Determine the [x, y] coordinate at the center of the cell enclosing the given text.  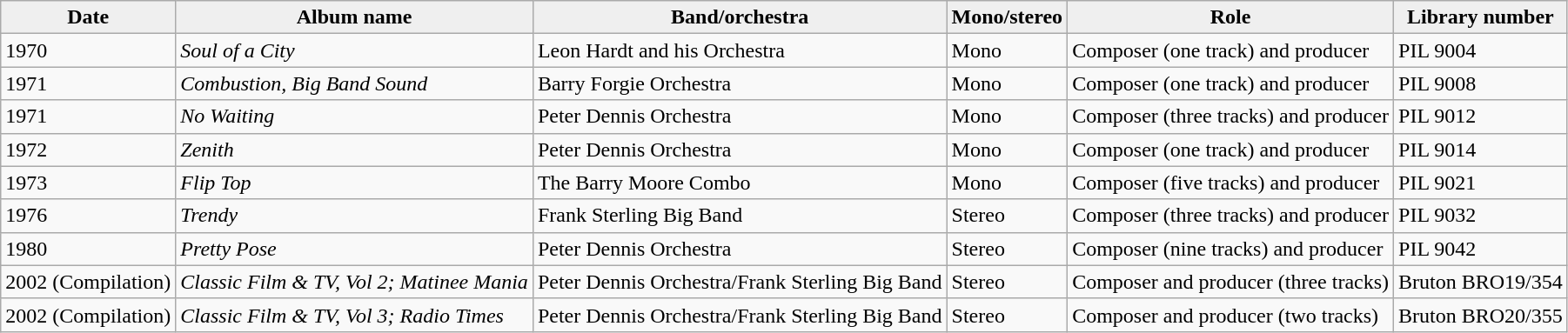
1980 [89, 249]
Leon Hardt and his Orchestra [740, 50]
PIL 9004 [1481, 50]
Frank Sterling Big Band [740, 216]
Composer (nine tracks) and producer [1230, 249]
Zenith [355, 150]
1972 [89, 150]
Composer and producer (two tracks) [1230, 315]
Date [89, 17]
The Barry Moore Combo [740, 183]
1976 [89, 216]
1973 [89, 183]
PIL 9021 [1481, 183]
PIL 9042 [1481, 249]
PIL 9014 [1481, 150]
PIL 9012 [1481, 117]
Mono/stereo [1008, 17]
Composer and producer (three tracks) [1230, 282]
Classic Film & TV, Vol 3; Radio Times [355, 315]
Bruton BRO19/354 [1481, 282]
Classic Film & TV, Vol 2; Matinee Mania [355, 282]
PIL 9008 [1481, 83]
Trendy [355, 216]
Role [1230, 17]
Flip Top [355, 183]
Barry Forgie Orchestra [740, 83]
Composer (five tracks) and producer [1230, 183]
Library number [1481, 17]
1970 [89, 50]
PIL 9032 [1481, 216]
Album name [355, 17]
Combustion, Big Band Sound [355, 83]
Pretty Pose [355, 249]
Bruton BRO20/355 [1481, 315]
Band/orchestra [740, 17]
Soul of a City [355, 50]
No Waiting [355, 117]
